Locate the cell with the specified text and output its (X, Y) center coordinate. 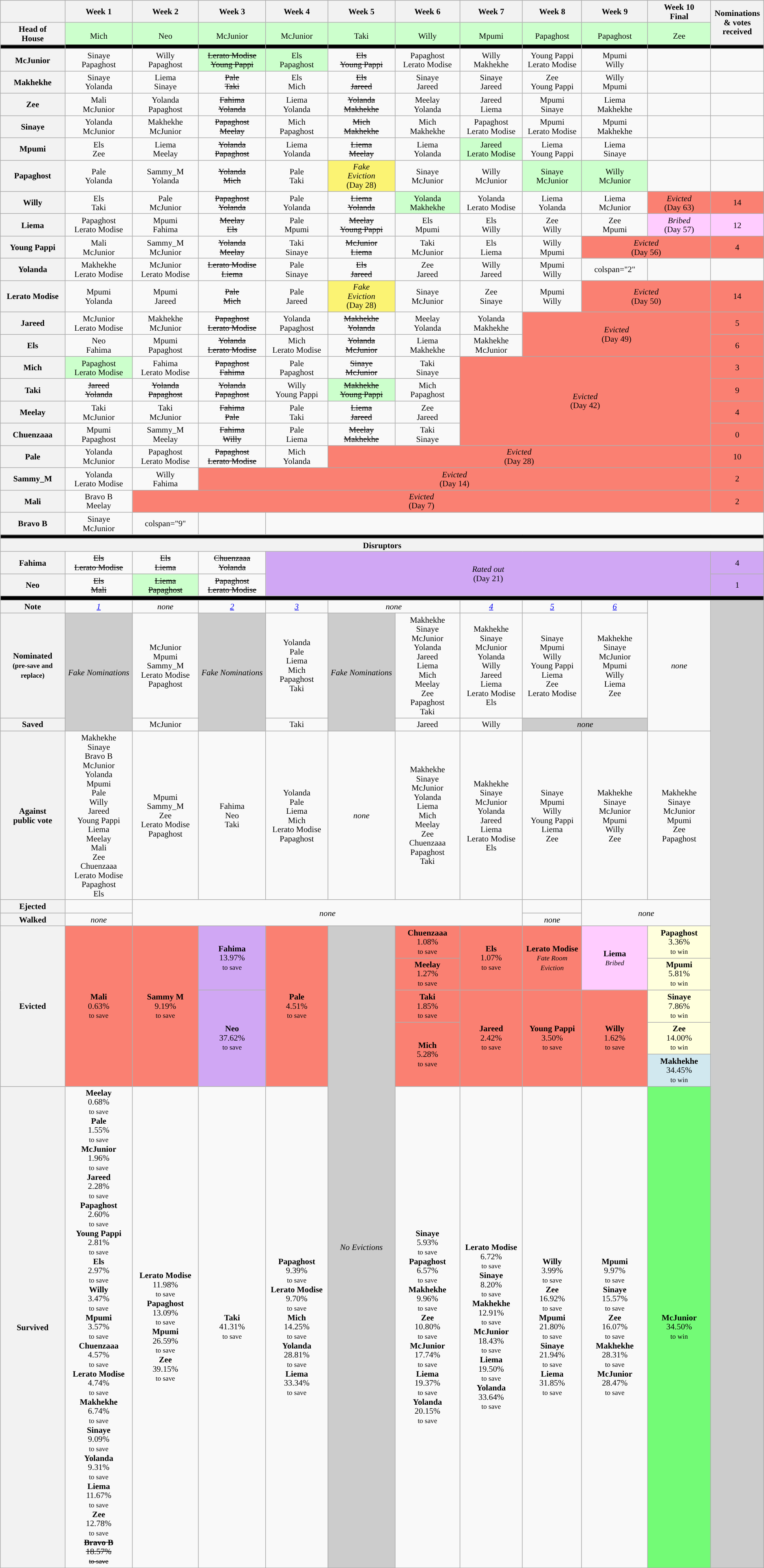
Evicted(Day 63) (679, 203)
Sammy_MMcJunior (165, 247)
Saved (33, 724)
ElsMich (297, 82)
MakhekheSinayeBravo BMcJuniorYolandaMpumiPaleWillyJareedYoung PappiLiemaMeelayMaliZeeChuenzaaaLerato ModisePapaghostEls (99, 815)
Ejected (33, 906)
Disruptors (382, 545)
Week 9 (615, 11)
SinayePapaghost (99, 59)
MpumiMakhekhe (615, 126)
WillyMakhekhe (491, 59)
WillyYoung Pappi (297, 390)
Pale (33, 456)
Fahima (33, 563)
Lerato ModiseYoung Pappi (232, 59)
McJuniorMpumiSammy_MLerato ModisePapaghost (165, 665)
Week 3 (232, 11)
ElsTaki (99, 203)
Week 4 (297, 11)
Walked (33, 919)
MakhekheLerato Modise (99, 270)
Head ofHouse (33, 33)
PaleMpumi (297, 225)
MakhekheSinayeMcJuniorMpumiZeePapaghost (679, 815)
MichYolanda (297, 456)
PaleSinaye (297, 270)
LiemaBribed (615, 958)
JareedLerato Modise (491, 149)
PaleJareed (297, 296)
JareedLiema (491, 104)
Makhekhe (33, 82)
MakhekheSinayeMcJuniorYolandaLiemaMichMeelayZeeChuenzaaaPapaghostTaki (428, 815)
MichLerato Modise (297, 345)
Evicted(Day 28) (519, 456)
Young Pappi (33, 247)
SinayeMpumiWillyYoung PappiLiemaZee (552, 815)
Week 10Final (679, 11)
MakhekheSinayeMcJuniorYolandaJareedLiemaLerato ModiseEls (491, 815)
Lerato Modise11.98%to savePapaghost13.09%to saveMpumi26.59%to saveZee39.15%to save (165, 1327)
MakhekheSinayeMcJuniorYolandaWillyJareedLiemaLerato ModiseEls (491, 665)
PalePapaghost (297, 367)
Evicted(Day 56) (646, 247)
Sammy_M (33, 479)
Taki41.31%to save (232, 1327)
Zee14.00%to win (679, 1038)
Bravo BMeelay (99, 501)
ZeeYoung Pappi (552, 82)
Note (33, 606)
Papaghost3.36%to win (679, 942)
PaleMcJunior (165, 203)
ElsYoung Pappi (361, 59)
Evicted(Day 42) (585, 401)
LiemaJareed (361, 412)
Week 7 (491, 11)
Evicted(Day 7) (421, 501)
10 (738, 456)
FahimaNeoTaki (232, 815)
Papaghost9.39%to saveLerato Modise9.70%to saveMich14.25%to saveYolanda28.81%to saveLiema33.34%to save (297, 1327)
Evicted (33, 1006)
Pale4.51%to save (297, 1006)
MpumiYolanda (99, 296)
MeelayMakhekhe (361, 434)
Week 8 (552, 11)
FahimaLerato Modise (165, 367)
Lerato ModiseFate Room Eviction (552, 958)
PapaghostMeelay (232, 126)
Young Pappi3.50%to save (552, 1038)
colspan="2" (615, 270)
FahimaYolanda (232, 104)
SinayeYolanda (99, 82)
ChuenzaaaYolanda (232, 563)
Young PappiLerato Modise (552, 59)
Sammy_MYolanda (165, 176)
Mpumi5.81%to win (679, 974)
Lerato Modise (33, 296)
MakhekheYoung Pappi (361, 390)
MpumiJareed (165, 296)
Week 2 (165, 11)
MeelayYoung Pappi (361, 225)
MakhekheSinayeMcJuniorYolandaJareedLiemaMichMeelayZeePapaghostTaki (428, 665)
Evicted(Day 50) (646, 296)
Meelay (33, 412)
MeelayEls (232, 225)
12 (738, 225)
Mpumi9.97%to saveSinaye15.57%to saveZee16.07%to saveMakhekhe28.31%to saveMcJunior28.47%to save (615, 1327)
Lerato Modise Liema (232, 270)
PaleLiema (297, 434)
PaleMich (232, 296)
Willy1.62%to save (615, 1038)
Sammy_MMeelay (165, 434)
Bribed(Day 57) (679, 225)
Fahima13.97%to save (232, 958)
No Evictions (361, 1247)
MpumiSammy_MZee Lerato ModisePapaghost (165, 815)
MakhekheYolanda (361, 323)
MpumiLerato Modise (552, 126)
ZeeWilly (552, 225)
Bravo B (33, 523)
Sammy M9.19%to save (165, 1006)
Survived (33, 1327)
Taki1.85%to save (428, 1006)
Evicted(Day 49) (616, 334)
Willy3.99%to saveZee16.92%to saveMpumi21.80%to saveSinaye21.94%to saveLiema31.85%to save (552, 1327)
WillyJareed (491, 270)
WillyPapaghost (165, 59)
WillyFahima (165, 479)
0 (738, 434)
Sinaye (33, 126)
Lerato Modise6.72%to saveSinaye8.20%to saveMakhekhe12.91%to saveMcJunior18.43%to saveLiema19.50%to saveYolanda33.64%to save (491, 1327)
FahimaPale (232, 412)
LiemaPapaghost (165, 585)
Liema (33, 225)
ZeeSinaye (491, 296)
LiemaYoung Pappi (552, 149)
Yolanda (33, 270)
Nominated(pre-save and replace) (33, 665)
Nominations& votesreceived (738, 22)
MakhekheSinayeMcJuniorMpumiWillyZee (615, 815)
PapaghostYolanda (232, 203)
LiemaMcJunior (615, 203)
ElsMali (99, 585)
MpumiSinaye (552, 104)
JareedYolanda (99, 390)
SinayeMpumiWillyYoung PappiLiemaZeeLerato Modise (552, 665)
YolandaMeelay (232, 247)
Els (33, 345)
Againstpublic vote (33, 815)
Evicted(Day 14) (455, 479)
Jareed2.42%to save (491, 1038)
Makhekhe34.45%to win (679, 1070)
ElsZee (99, 149)
NeoFahima (99, 345)
ElsPapaghost (297, 59)
YolandaPaleLiemaMichLerato ModisePapaghost (297, 815)
Sinaye5.93%to savePapaghost6.57%to saveMakhekhe9.96%to saveZee10.80%to saveMcJunior17.74%to saveLiema19.37%to saveYolanda20.15%to save (428, 1327)
Week 5 (361, 11)
colspan="9" (165, 523)
Week 1 (99, 11)
Sinaye7.86%to win (679, 1006)
Chuenzaaa1.08%to save (428, 942)
Week 6 (428, 11)
ZeeMpumi (615, 225)
YolandaPaleLiemaMichPapaghostTaki (297, 665)
Mali (33, 501)
MakhekheSinayeMcJuniorMpumiWillyLiemaZee (615, 665)
Meelay1.27%to save (428, 974)
ElsLerato Modise (99, 563)
Mich5.28%to save (428, 1054)
McJuniorLiema (361, 247)
McJunior34.50%to win (679, 1327)
Neo37.62%to save (232, 1038)
Mali0.63%to save (99, 1006)
9 (738, 390)
FahimaWilly (232, 434)
MpumiFahima (165, 225)
YolandaMich (232, 176)
Els1.07%to save (491, 958)
ElsMpumi (428, 225)
PapaghostFahima (232, 367)
ElsWilly (491, 225)
Rated out(Day 21) (488, 573)
Chuenzaaa (33, 434)
